Pinpoint the cell where the given text exists, returning its (x, y) midpoint coordinate. 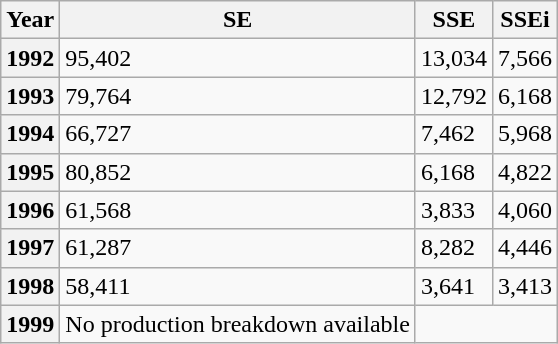
1997 (30, 248)
5,968 (524, 134)
58,411 (238, 286)
80,852 (238, 172)
66,727 (238, 134)
1999 (30, 324)
1994 (30, 134)
3,641 (454, 286)
4,060 (524, 210)
SSE (454, 20)
1995 (30, 172)
1992 (30, 58)
Year (30, 20)
7,566 (524, 58)
7,462 (454, 134)
4,446 (524, 248)
61,568 (238, 210)
8,282 (454, 248)
13,034 (454, 58)
SE (238, 20)
95,402 (238, 58)
SSEi (524, 20)
1998 (30, 286)
79,764 (238, 96)
1993 (30, 96)
61,287 (238, 248)
12,792 (454, 96)
1996 (30, 210)
No production breakdown available (238, 324)
4,822 (524, 172)
3,833 (454, 210)
3,413 (524, 286)
